For the text-containing cell, return its midpoint in [X, Y] coordinate format. 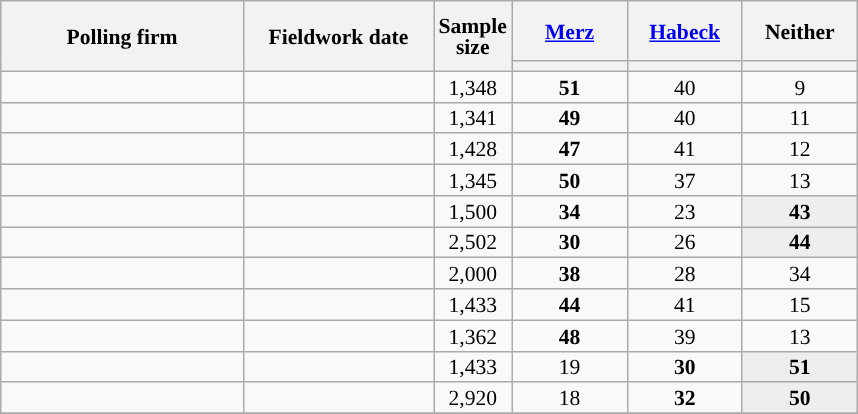
1,341 [473, 118]
Samplesize [473, 36]
1,348 [473, 86]
47 [570, 150]
26 [684, 242]
Fieldwork date [338, 36]
Merz [570, 31]
15 [800, 304]
Habeck [684, 31]
1,428 [473, 150]
23 [684, 212]
1,362 [473, 336]
48 [570, 336]
12 [800, 150]
38 [570, 274]
11 [800, 118]
19 [570, 366]
28 [684, 274]
1,345 [473, 180]
32 [684, 398]
Neither [800, 31]
2,920 [473, 398]
49 [570, 118]
Polling firm [122, 36]
39 [684, 336]
1,500 [473, 212]
43 [800, 212]
2,502 [473, 242]
9 [800, 86]
18 [570, 398]
2,000 [473, 274]
37 [684, 180]
